Extract the [X, Y] coordinate from the center of the cell holding the provided text.  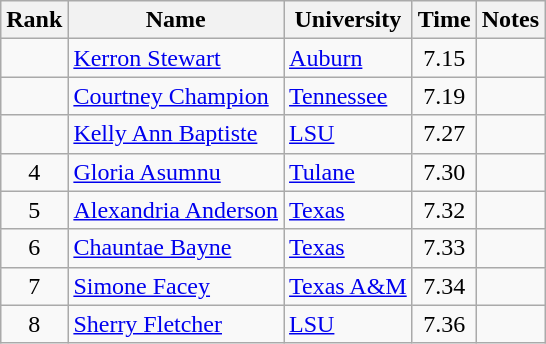
7.30 [444, 172]
Time [444, 20]
4 [34, 172]
Rank [34, 20]
Simone Facey [176, 286]
Gloria Asumnu [176, 172]
Tulane [348, 172]
University [348, 20]
Chauntae Bayne [176, 248]
7.36 [444, 324]
Texas A&M [348, 286]
Courtney Champion [176, 96]
5 [34, 210]
Auburn [348, 58]
Notes [510, 20]
7.32 [444, 210]
Alexandria Anderson [176, 210]
7.15 [444, 58]
Tennessee [348, 96]
7.19 [444, 96]
Kelly Ann Baptiste [176, 134]
Kerron Stewart [176, 58]
Sherry Fletcher [176, 324]
7.34 [444, 286]
Name [176, 20]
8 [34, 324]
7 [34, 286]
6 [34, 248]
7.27 [444, 134]
7.33 [444, 248]
